Locate the cell with the specified text and output its [x, y] center coordinate. 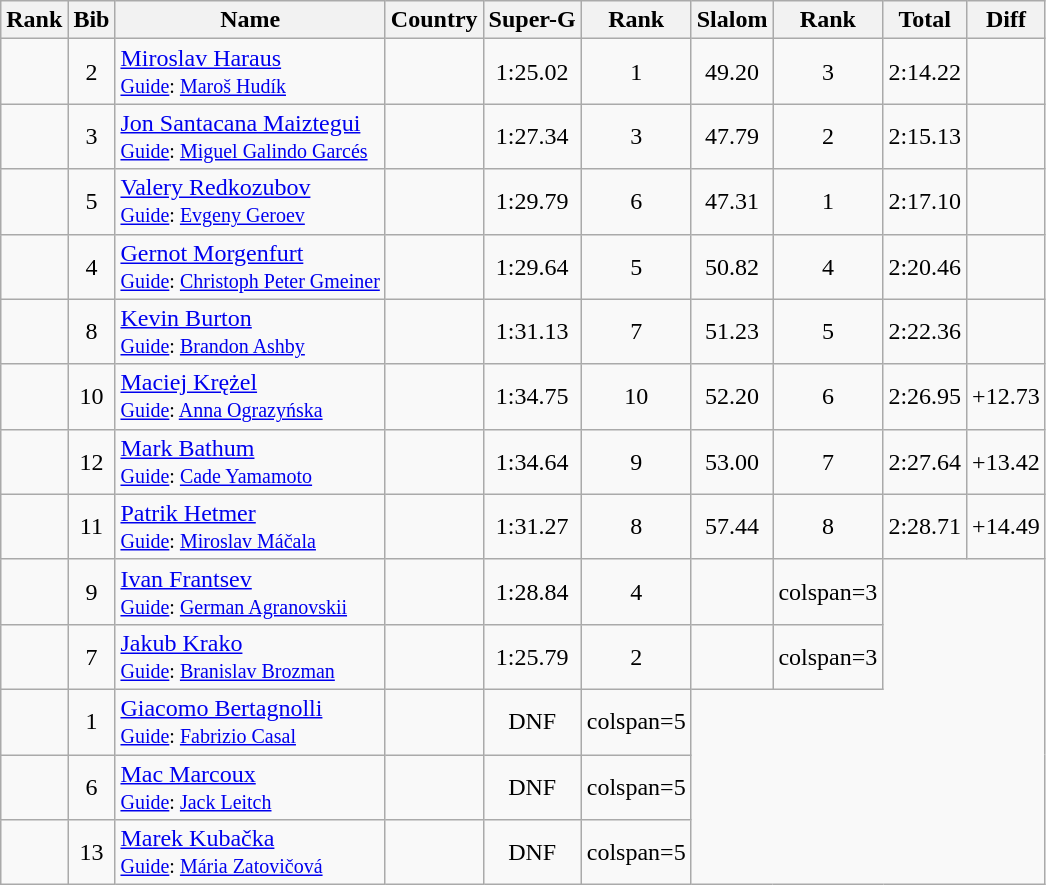
51.23 [732, 332]
Patrik HetmerGuide: Miroslav Máčala [250, 526]
Super-G [532, 20]
2:14.22 [925, 72]
2:28.71 [925, 526]
Name [250, 20]
Mac MarcouxGuide: Jack Leitch [250, 786]
Total [925, 20]
Giacomo BertagnolliGuide: Fabrizio Casal [250, 722]
1:28.84 [532, 592]
1:31.27 [532, 526]
Slalom [732, 20]
+12.73 [1006, 396]
1:25.02 [532, 72]
+14.49 [1006, 526]
47.31 [732, 202]
Diff [1006, 20]
12 [92, 462]
Jakub KrakoGuide: Branislav Brozman [250, 656]
53.00 [732, 462]
+13.42 [1006, 462]
57.44 [732, 526]
Miroslav HarausGuide: Maroš Hudík [250, 72]
2:26.95 [925, 396]
1:29.79 [532, 202]
50.82 [732, 266]
49.20 [732, 72]
2:17.10 [925, 202]
1:29.64 [532, 266]
1:31.13 [532, 332]
Maciej KrężelGuide: Anna Ograzyńska [250, 396]
Country [434, 20]
Marek KubačkaGuide: Mária Zatovičová [250, 852]
Jon Santacana MaizteguiGuide: Miguel Galindo Garcés [250, 136]
1:34.64 [532, 462]
Valery RedkozubovGuide: Evgeny Geroev [250, 202]
2:22.36 [925, 332]
1:34.75 [532, 396]
2:20.46 [925, 266]
2:27.64 [925, 462]
13 [92, 852]
2:15.13 [925, 136]
1:27.34 [532, 136]
52.20 [732, 396]
1:25.79 [532, 656]
11 [92, 526]
Gernot MorgenfurtGuide: Christoph Peter Gmeiner [250, 266]
Bib [92, 20]
Mark BathumGuide: Cade Yamamoto [250, 462]
Ivan FrantsevGuide: German Agranovskii [250, 592]
Kevin BurtonGuide: Brandon Ashby [250, 332]
47.79 [732, 136]
